Find where the given text appears and provide that cell's center as (x, y) coordinate. 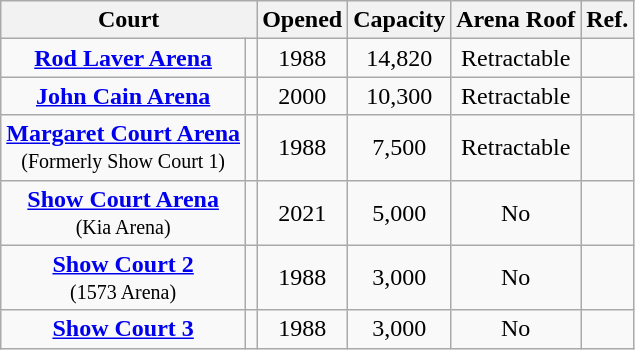
Rod Laver Arena (124, 58)
7,500 (400, 148)
Margaret Court Arena(Formerly Show Court 1) (124, 148)
5,000 (400, 212)
Ref. (608, 20)
10,300 (400, 96)
14,820 (400, 58)
2021 (302, 212)
Show Court Arena(Kia Arena) (124, 212)
Show Court 2(1573 Arena) (124, 278)
Capacity (400, 20)
John Cain Arena (124, 96)
Opened (302, 20)
2000 (302, 96)
Arena Roof (516, 20)
Court (129, 20)
Show Court 3 (124, 329)
